Detect which cell encompasses the target text, then output its (x, y) center coordinate. 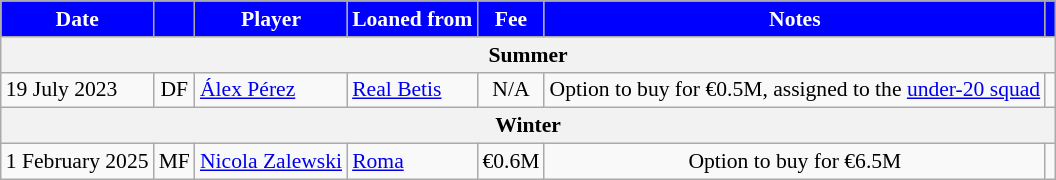
Álex Pérez (271, 90)
Fee (510, 19)
Real Betis (412, 90)
Player (271, 19)
Notes (794, 19)
Option to buy for €6.5M (794, 162)
DF (174, 90)
N/A (510, 90)
Loaned from (412, 19)
Roma (412, 162)
Date (78, 19)
Nicola Zalewski (271, 162)
Summer (528, 55)
1 February 2025 (78, 162)
€0.6M (510, 162)
MF (174, 162)
Option to buy for €0.5M, assigned to the under-20 squad (794, 90)
Winter (528, 126)
19 July 2023 (78, 90)
